For the text-containing cell, return its midpoint in (x, y) coordinate format. 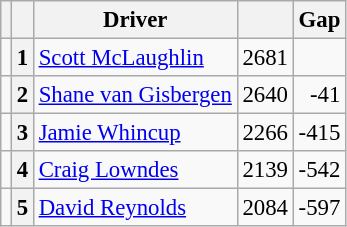
Scott McLaughlin (135, 58)
David Reynolds (135, 208)
2 (22, 95)
2681 (265, 58)
-542 (319, 170)
2266 (265, 133)
Gap (319, 20)
Driver (135, 20)
-41 (319, 95)
2139 (265, 170)
Shane van Gisbergen (135, 95)
2084 (265, 208)
3 (22, 133)
Jamie Whincup (135, 133)
2640 (265, 95)
-415 (319, 133)
Craig Lowndes (135, 170)
-597 (319, 208)
1 (22, 58)
4 (22, 170)
5 (22, 208)
